Detect which cell encompasses the target text, then output its [x, y] center coordinate. 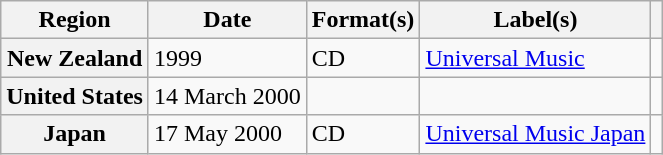
Date [227, 20]
New Zealand [75, 58]
Label(s) [536, 20]
1999 [227, 58]
Universal Music Japan [536, 134]
Format(s) [363, 20]
Universal Music [536, 58]
Japan [75, 134]
United States [75, 96]
14 March 2000 [227, 96]
Region [75, 20]
17 May 2000 [227, 134]
